Pinpoint the cell where the given text exists, returning its (x, y) midpoint coordinate. 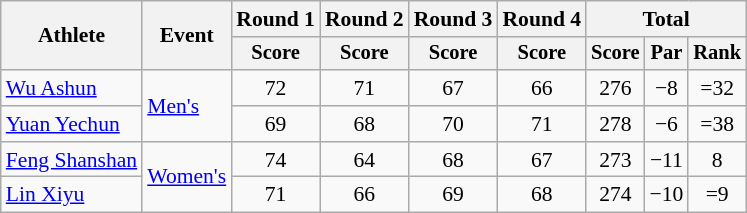
−11 (666, 160)
72 (276, 88)
273 (615, 160)
Feng Shanshan (72, 160)
Men's (186, 106)
Round 3 (454, 19)
64 (364, 160)
278 (615, 124)
Round 4 (542, 19)
Round 2 (364, 19)
−8 (666, 88)
=9 (717, 195)
8 (717, 160)
Total (666, 19)
276 (615, 88)
Rank (717, 54)
Par (666, 54)
Athlete (72, 36)
=38 (717, 124)
=32 (717, 88)
Wu Ashun (72, 88)
Lin Xiyu (72, 195)
74 (276, 160)
Round 1 (276, 19)
Event (186, 36)
Women's (186, 178)
70 (454, 124)
−10 (666, 195)
−6 (666, 124)
274 (615, 195)
Yuan Yechun (72, 124)
